Provide the [X, Y] coordinate of the cell's center where the given text is located.  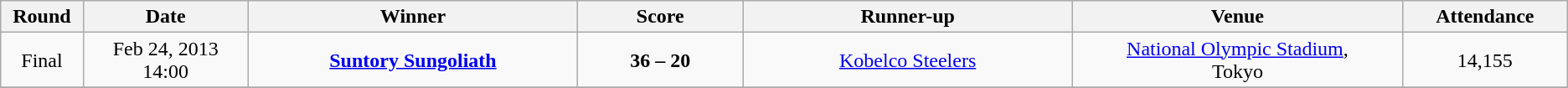
Venue [1238, 17]
14,155 [1484, 60]
Suntory Sungoliath [413, 60]
Feb 24, 2013 14:00 [166, 60]
36 – 20 [660, 60]
Kobelco Steelers [908, 60]
Round [42, 17]
National Olympic Stadium,Tokyo [1238, 60]
Score [660, 17]
Attendance [1484, 17]
Winner [413, 17]
Runner-up [908, 17]
Final [42, 60]
Date [166, 17]
